Pinpoint the cell where the given text exists, returning its [X, Y] midpoint coordinate. 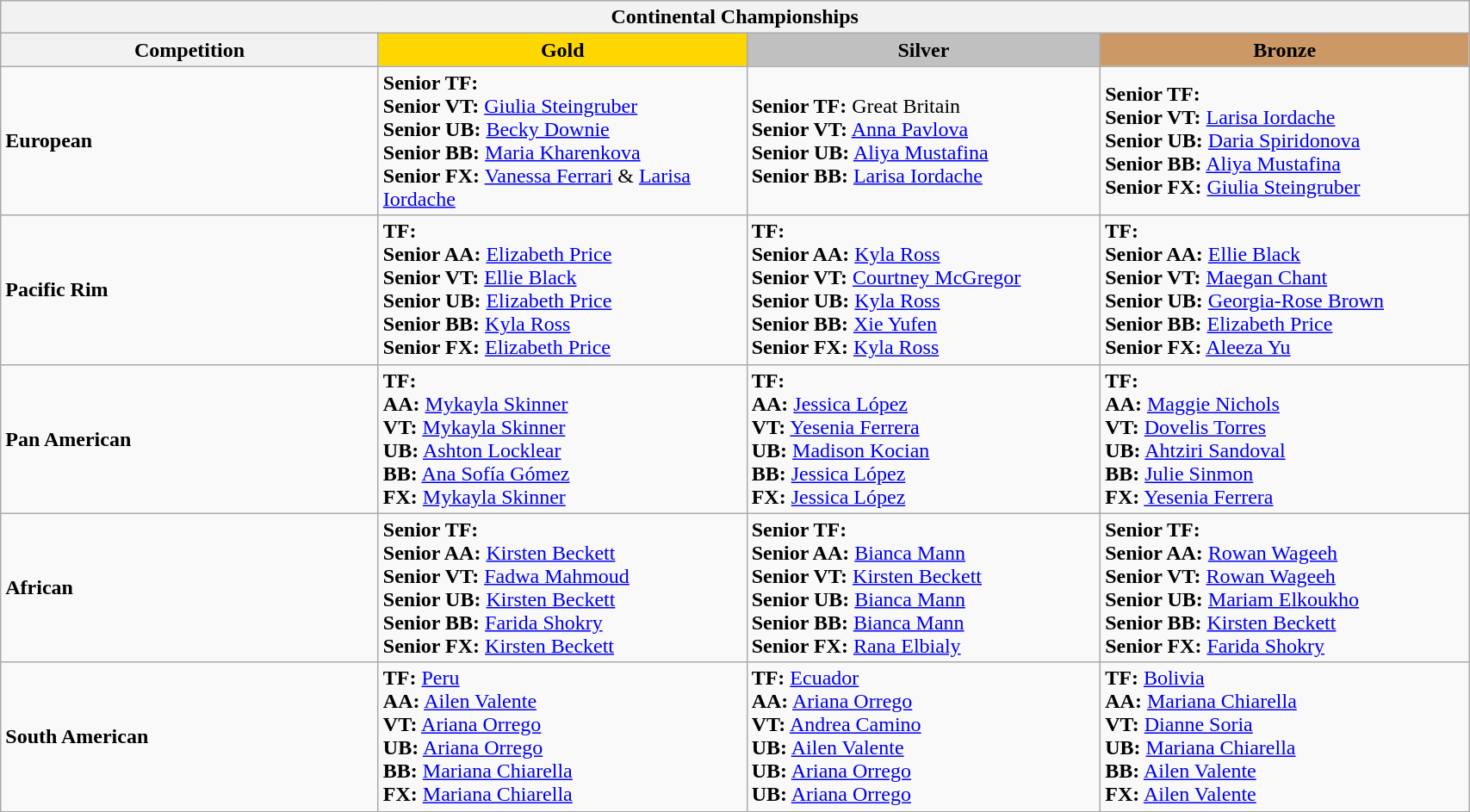
Senior TF: Senior AA: Rowan Wageeh Senior VT: Rowan Wageeh Senior UB: Mariam Elkoukho Senior BB: Kirsten Beckett Senior FX: Farida Shokry [1285, 587]
TF: AA: Mykayla Skinner VT: Mykayla Skinner UB: Ashton Locklear BB: Ana Sofía Gómez FX: Mykayla Skinner [562, 439]
Gold [562, 50]
TF: Peru AA: Ailen Valente VT: Ariana Orrego UB: Ariana Orrego BB: Mariana Chiarella FX: Mariana Chiarella [562, 737]
TF: Ecuador AA: Ariana Orrego VT: Andrea Camino UB: Ailen Valente UB: Ariana Orrego UB: Ariana Orrego [923, 737]
Senior TF: Senior VT: Giulia Steingruber Senior UB: Becky Downie Senior BB: Maria Kharenkova Senior FX: Vanessa Ferrari & Larisa Iordache [562, 141]
TF: AA: Maggie Nichols VT: Dovelis Torres UB: Ahtziri Sandoval BB: Julie Sinmon FX: Yesenia Ferrera [1285, 439]
TF: Bolivia AA: Mariana Chiarella VT: Dianne Soria UB: Mariana Chiarella BB: Ailen Valente FX: Ailen Valente [1285, 737]
Bronze [1285, 50]
Pacific Rim [189, 289]
TF: Senior AA: Elizabeth Price Senior VT: Ellie Black Senior UB: Elizabeth Price Senior BB: Kyla Ross Senior FX: Elizabeth Price [562, 289]
Competition [189, 50]
Pan American [189, 439]
TF: Senior AA: Ellie Black Senior VT: Maegan Chant Senior UB: Georgia-Rose Brown Senior BB: Elizabeth Price Senior FX: Aleeza Yu [1285, 289]
Senior TF: Great Britain Senior VT: Anna Pavlova Senior UB: Aliya Mustafina Senior BB: Larisa Iordache [923, 141]
Continental Championships [735, 17]
Senior TF: Senior AA: Bianca Mann Senior VT: Kirsten Beckett Senior UB: Bianca Mann Senior BB: Bianca Mann Senior FX: Rana Elbialy [923, 587]
South American [189, 737]
TF: AA: Jessica López VT: Yesenia Ferrera UB: Madison Kocian BB: Jessica López FX: Jessica López [923, 439]
African [189, 587]
Senior TF: Senior VT: Larisa Iordache Senior UB: Daria Spiridonova Senior BB: Aliya Mustafina Senior FX: Giulia Steingruber [1285, 141]
TF: Senior AA: Kyla Ross Senior VT: Courtney McGregor Senior UB: Kyla Ross Senior BB: Xie Yufen Senior FX: Kyla Ross [923, 289]
Senior TF: Senior AA: Kirsten Beckett Senior VT: Fadwa Mahmoud Senior UB: Kirsten Beckett Senior BB: Farida Shokry Senior FX: Kirsten Beckett [562, 587]
Silver [923, 50]
European [189, 141]
